Return (x, y) of the center of cell containing provided text 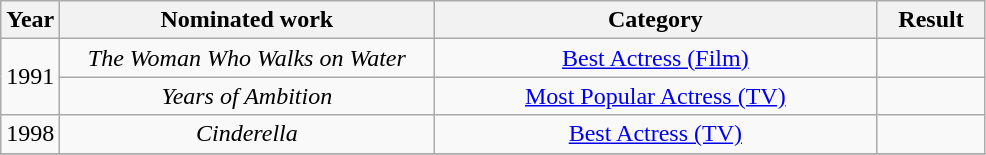
Nominated work (247, 20)
Year (30, 20)
The Woman Who Walks on Water (247, 58)
Years of Ambition (247, 96)
1998 (30, 134)
Cinderella (247, 134)
Result (931, 20)
1991 (30, 77)
Best Actress (TV) (656, 134)
Best Actress (Film) (656, 58)
Category (656, 20)
Most Popular Actress (TV) (656, 96)
